Pinpoint the cell where the given text exists, returning its (x, y) midpoint coordinate. 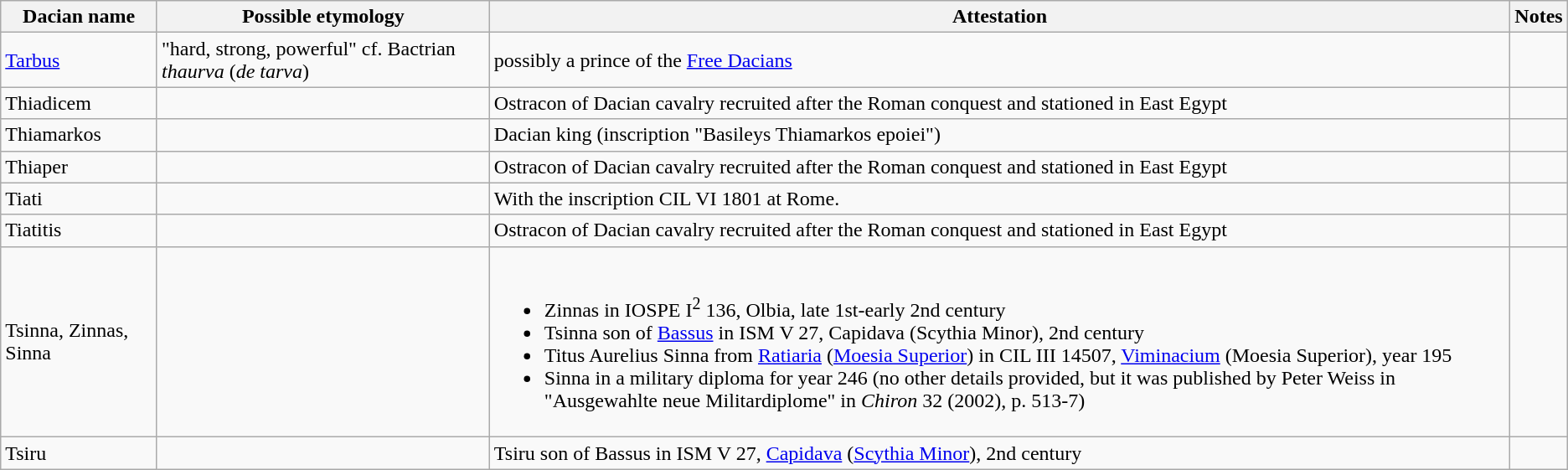
Dacian name (79, 17)
Tsiru (79, 453)
Notes (1539, 17)
Attestation (999, 17)
Tiati (79, 199)
"hard, strong, powerful" cf. Bactrian thaurva (de tarva) (323, 60)
possibly a prince of the Free Dacians (999, 60)
Tsinna, Zinnas, Sinna (79, 342)
Tsiru son of Bassus in ISM V 27, Capidava (Scythia Minor), 2nd century (999, 453)
Thiadicem (79, 103)
Tiatitis (79, 230)
Thiaper (79, 167)
Dacian king (inscription "Basileys Thiamarkos epoiei") (999, 135)
Possible etymology (323, 17)
Tarbus (79, 60)
Thiamarkos (79, 135)
With the inscription CIL VI 1801 at Rome. (999, 199)
